Output the [x, y] coordinate of the center of the cell containing the given text.  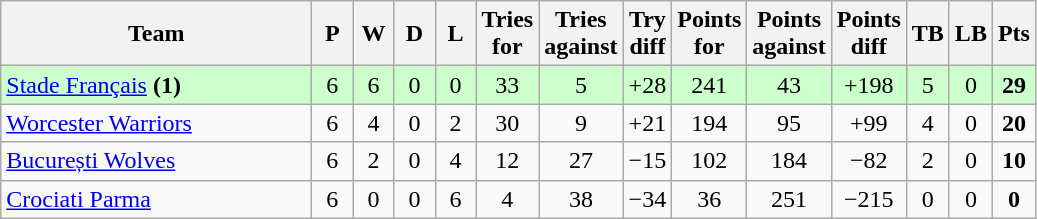
Tries against [581, 34]
−34 [648, 199]
Worcester Warriors [156, 123]
12 [508, 161]
33 [508, 85]
9 [581, 123]
38 [581, 199]
10 [1014, 161]
TB [928, 34]
Points diff [868, 34]
+28 [648, 85]
+198 [868, 85]
−215 [868, 199]
194 [710, 123]
Team [156, 34]
−15 [648, 161]
D [414, 34]
102 [710, 161]
Tries for [508, 34]
+21 [648, 123]
Try diff [648, 34]
București Wolves [156, 161]
Pts [1014, 34]
95 [789, 123]
30 [508, 123]
−82 [868, 161]
20 [1014, 123]
36 [710, 199]
184 [789, 161]
29 [1014, 85]
Stade Français (1) [156, 85]
L [456, 34]
LB [970, 34]
W [374, 34]
Points for [710, 34]
Crociati Parma [156, 199]
241 [710, 85]
P [332, 34]
Points against [789, 34]
27 [581, 161]
43 [789, 85]
251 [789, 199]
+99 [868, 123]
